Extract the (X, Y) coordinate from the center of the cell holding the provided text.  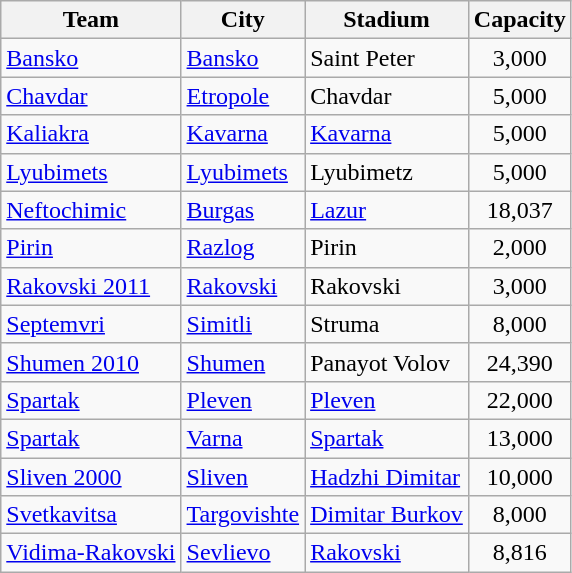
Neftochimic (91, 210)
18,037 (520, 210)
13,000 (520, 438)
Sliven 2000 (91, 477)
City (243, 20)
Varna (243, 438)
Targovishte (243, 515)
Lyubimetz (387, 172)
Razlog (243, 248)
22,000 (520, 400)
Etropole (243, 96)
Vidima-Rakovski (91, 553)
8,816 (520, 553)
Sliven (243, 477)
Shumen (243, 362)
Burgas (243, 210)
10,000 (520, 477)
Dimitar Burkov (387, 515)
Kaliakra (91, 134)
Septemvri (91, 324)
Team (91, 20)
Sevlievo (243, 553)
Stadium (387, 20)
Svetkavitsa (91, 515)
Capacity (520, 20)
Shumen 2010 (91, 362)
2,000 (520, 248)
Hadzhi Dimitar (387, 477)
24,390 (520, 362)
Rakovski 2011 (91, 286)
Simitli (243, 324)
Saint Peter (387, 58)
Struma (387, 324)
Lazur (387, 210)
Panayot Volov (387, 362)
